Determine the (X, Y) coordinate at the center of the cell enclosing the given text.  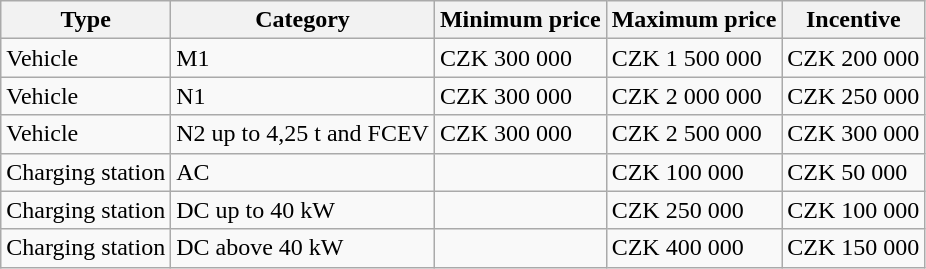
CZK 200 000 (854, 58)
Minimum price (520, 20)
Category (303, 20)
N2 up to 4,25 t and FCEV (303, 134)
CZK 50 000 (854, 172)
M1 (303, 58)
DC up to 40 kW (303, 210)
Maximum price (694, 20)
DC above 40 kW (303, 248)
CZK 150 000 (854, 248)
CZK 2 000 000 (694, 96)
N1 (303, 96)
CZK 400 000 (694, 248)
Incentive (854, 20)
AC (303, 172)
Type (86, 20)
CZK 2 500 000 (694, 134)
CZK 1 500 000 (694, 58)
